Extract the [x, y] coordinate from the center of the cell holding the provided text.  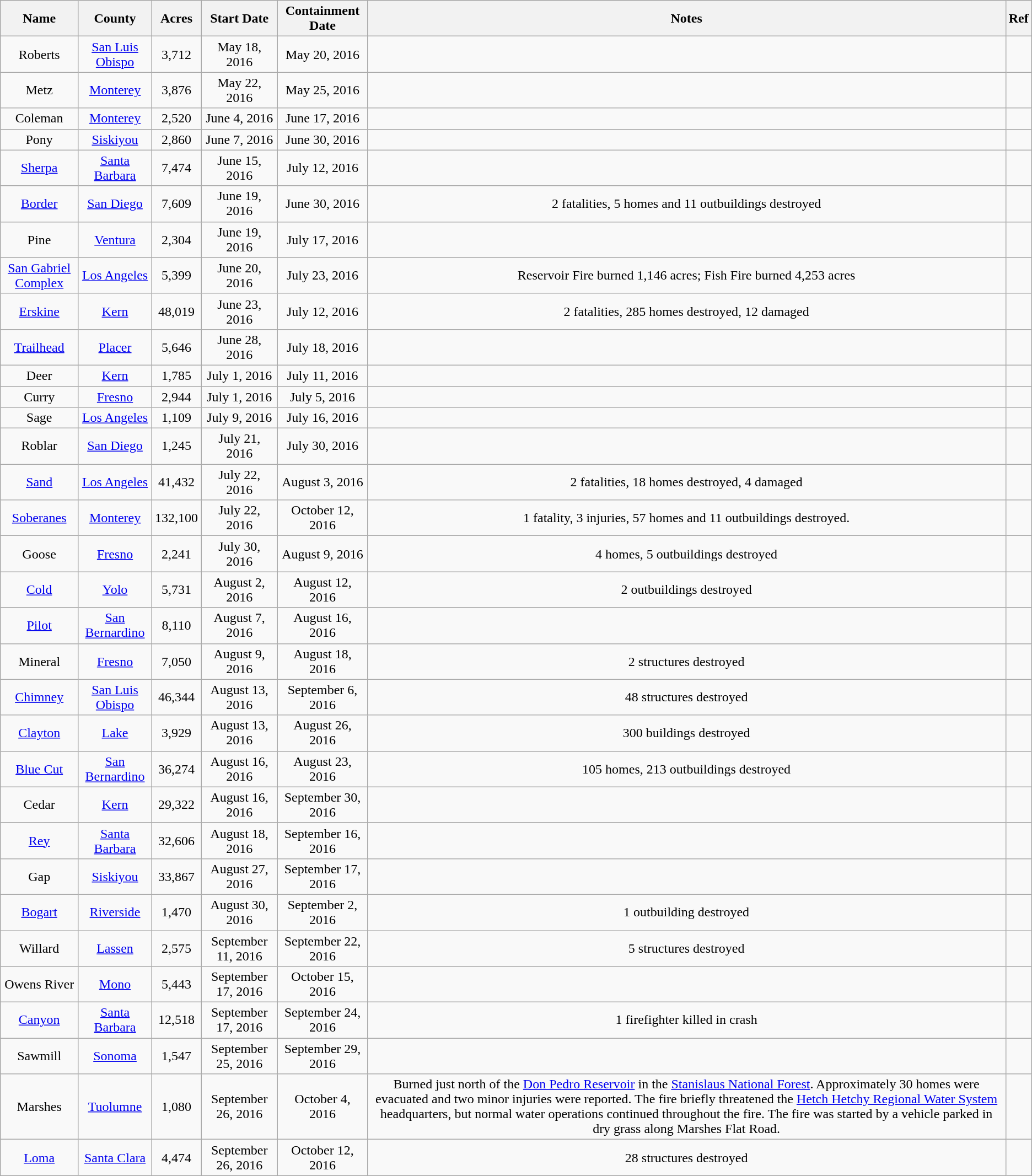
5,443 [176, 985]
Cold [40, 590]
July 16, 2016 [322, 418]
Start Date [239, 19]
Lassen [115, 948]
San Gabriel Complex [40, 276]
5 structures destroyed [686, 948]
29,322 [176, 805]
August 3, 2016 [322, 482]
Lake [115, 733]
August 26, 2016 [322, 733]
4 homes, 5 outbuildings destroyed [686, 554]
Trailhead [40, 347]
Sherpa [40, 168]
May 22, 2016 [239, 90]
Containment Date [322, 19]
July 21, 2016 [239, 447]
September 2, 2016 [322, 912]
May 20, 2016 [322, 54]
July 18, 2016 [322, 347]
Reservoir Fire burned 1,146 acres; Fish Fire burned 4,253 acres [686, 276]
September 25, 2016 [239, 1056]
7,609 [176, 204]
Yolo [115, 590]
Ref [1019, 19]
5,646 [176, 347]
Goose [40, 554]
July 11, 2016 [322, 375]
1,470 [176, 912]
8,110 [176, 625]
1 outbuilding destroyed [686, 912]
5,399 [176, 276]
Pilot [40, 625]
Notes [686, 19]
Deer [40, 375]
July 23, 2016 [322, 276]
28 structures destroyed [686, 1158]
Roblar [40, 447]
Pony [40, 139]
August 30, 2016 [239, 912]
Clayton [40, 733]
Marshes [40, 1107]
2,860 [176, 139]
Coleman [40, 119]
33,867 [176, 877]
Name [40, 19]
48,019 [176, 311]
1,547 [176, 1056]
2,944 [176, 396]
Sawmill [40, 1056]
Sage [40, 418]
June 17, 2016 [322, 119]
2 outbuildings destroyed [686, 590]
32,606 [176, 840]
46,344 [176, 697]
2,575 [176, 948]
County [115, 19]
October 15, 2016 [322, 985]
September 11, 2016 [239, 948]
Erskine [40, 311]
Sonoma [115, 1056]
Blue Cut [40, 769]
Mono [115, 985]
Curry [40, 396]
2,304 [176, 239]
Owens River [40, 985]
Canyon [40, 1020]
Cedar [40, 805]
Roberts [40, 54]
300 buildings destroyed [686, 733]
June 20, 2016 [239, 276]
1,245 [176, 447]
Chimney [40, 697]
12,518 [176, 1020]
Tuolumne [115, 1107]
Sand [40, 482]
2 fatalities, 18 homes destroyed, 4 damaged [686, 482]
June 4, 2016 [239, 119]
May 18, 2016 [239, 54]
September 16, 2016 [322, 840]
June 7, 2016 [239, 139]
June 15, 2016 [239, 168]
July 5, 2016 [322, 396]
3,712 [176, 54]
Placer [115, 347]
August 27, 2016 [239, 877]
3,929 [176, 733]
Willard [40, 948]
7,050 [176, 662]
May 25, 2016 [322, 90]
2,520 [176, 119]
Border [40, 204]
September 29, 2016 [322, 1056]
1,080 [176, 1107]
Loma [40, 1158]
August 12, 2016 [322, 590]
October 4, 2016 [322, 1107]
3,876 [176, 90]
Mineral [40, 662]
1,109 [176, 418]
105 homes, 213 outbuildings destroyed [686, 769]
Acres [176, 19]
Soberanes [40, 518]
June 28, 2016 [239, 347]
2,241 [176, 554]
August 7, 2016 [239, 625]
48 structures destroyed [686, 697]
2 fatalities, 285 homes destroyed, 12 damaged [686, 311]
1 fatality, 3 injuries, 57 homes and 11 outbuildings destroyed. [686, 518]
2 structures destroyed [686, 662]
September 24, 2016 [322, 1020]
1,785 [176, 375]
August 23, 2016 [322, 769]
2 fatalities, 5 homes and 11 outbuildings destroyed [686, 204]
September 30, 2016 [322, 805]
1 firefighter killed in crash [686, 1020]
Gap [40, 877]
July 9, 2016 [239, 418]
132,100 [176, 518]
September 6, 2016 [322, 697]
August 2, 2016 [239, 590]
Riverside [115, 912]
Metz [40, 90]
Santa Clara [115, 1158]
7,474 [176, 168]
5,731 [176, 590]
4,474 [176, 1158]
Ventura [115, 239]
Pine [40, 239]
Rey [40, 840]
Bogart [40, 912]
July 17, 2016 [322, 239]
36,274 [176, 769]
41,432 [176, 482]
June 23, 2016 [239, 311]
September 22, 2016 [322, 948]
